For the text-containing cell, return its midpoint in (x, y) coordinate format. 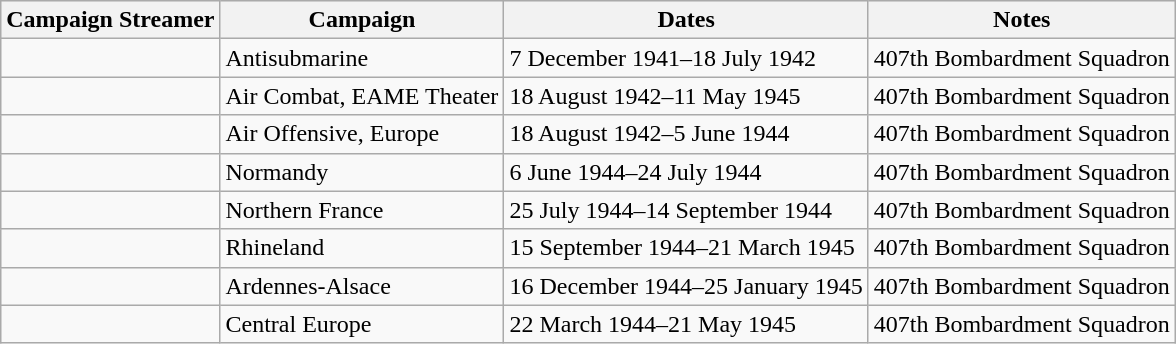
18 August 1942–5 June 1944 (686, 134)
Campaign (362, 20)
Air Offensive, Europe (362, 134)
18 August 1942–11 May 1945 (686, 96)
15 September 1944–21 March 1945 (686, 248)
Ardennes-Alsace (362, 286)
7 December 1941–18 July 1942 (686, 58)
Dates (686, 20)
16 December 1944–25 January 1945 (686, 286)
25 July 1944–14 September 1944 (686, 210)
Notes (1022, 20)
6 June 1944–24 July 1944 (686, 172)
Normandy (362, 172)
Northern France (362, 210)
Rhineland (362, 248)
Central Europe (362, 324)
22 March 1944–21 May 1945 (686, 324)
Antisubmarine (362, 58)
Campaign Streamer (110, 20)
Air Combat, EAME Theater (362, 96)
